Pinpoint the cell where the given text exists, returning its [x, y] midpoint coordinate. 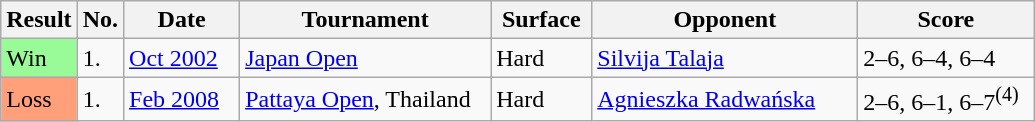
Agnieszka Radwańska [725, 100]
Feb 2008 [182, 100]
Score [946, 20]
Result [39, 20]
2–6, 6–4, 6–4 [946, 58]
Japan Open [366, 58]
Pattaya Open, Thailand [366, 100]
Opponent [725, 20]
No. [100, 20]
Win [39, 58]
Tournament [366, 20]
Loss [39, 100]
Silvija Talaja [725, 58]
2–6, 6–1, 6–7(4) [946, 100]
Oct 2002 [182, 58]
Date [182, 20]
Surface [542, 20]
